Detect which cell encompasses the target text, then output its (X, Y) center coordinate. 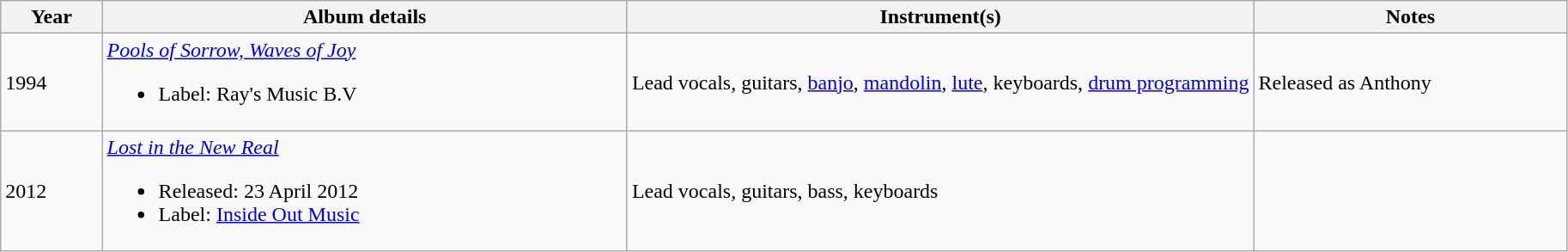
Released as Anthony (1410, 83)
Lead vocals, guitars, banjo, mandolin, lute, keyboards, drum programming (940, 83)
Album details (364, 17)
Instrument(s) (940, 17)
Pools of Sorrow, Waves of JoyLabel: Ray's Music B.V (364, 83)
2012 (52, 191)
1994 (52, 83)
Notes (1410, 17)
Lost in the New RealReleased: 23 April 2012Label: Inside Out Music (364, 191)
Lead vocals, guitars, bass, keyboards (940, 191)
Year (52, 17)
